From the cell containing the given text, extract its center point as (X, Y) coordinate. 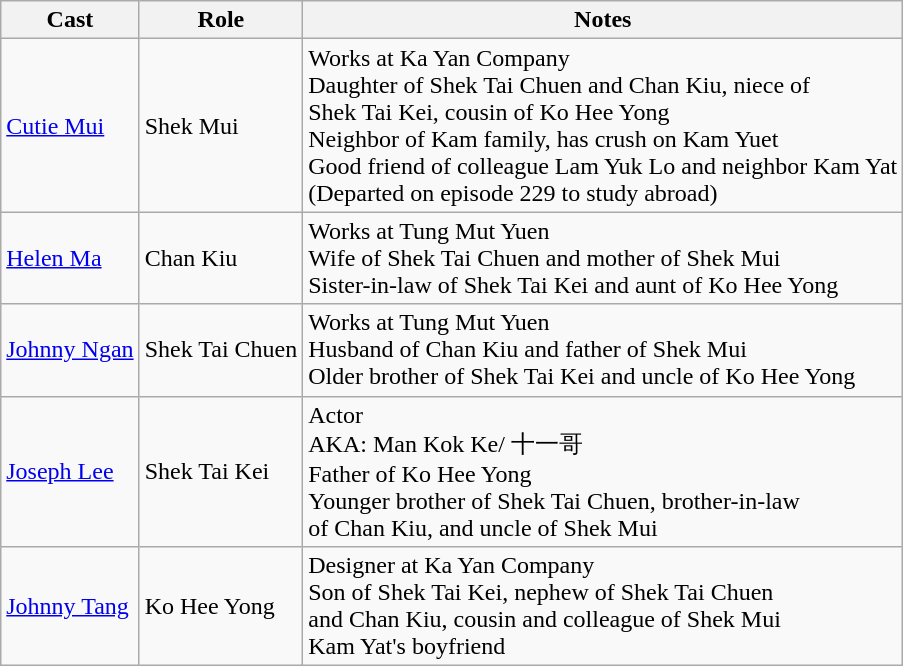
Joseph Lee (70, 472)
Shek Tai Chuen (221, 350)
Chan Kiu (221, 258)
Johnny Ngan (70, 350)
Works at Tung Mut YuenWife of Shek Tai Chuen and mother of Shek MuiSister-in-law of Shek Tai Kei and aunt of Ko Hee Yong (603, 258)
Notes (603, 20)
ActorAKA: Man Kok Ke/ 十一哥Father of Ko Hee YongYounger brother of Shek Tai Chuen, brother-in-lawof Chan Kiu, and uncle of Shek Mui (603, 472)
Cast (70, 20)
Helen Ma (70, 258)
Works at Tung Mut YuenHusband of Chan Kiu and father of Shek MuiOlder brother of Shek Tai Kei and uncle of Ko Hee Yong (603, 350)
Johnny Tang (70, 606)
Designer at Ka Yan CompanySon of Shek Tai Kei, nephew of Shek Tai Chuenand Chan Kiu, cousin and colleague of Shek MuiKam Yat's boyfriend (603, 606)
Shek Mui (221, 126)
Ko Hee Yong (221, 606)
Role (221, 20)
Shek Tai Kei (221, 472)
Cutie Mui (70, 126)
